Identify which cell holds the provided text, then report its [x, y] central coordinate. 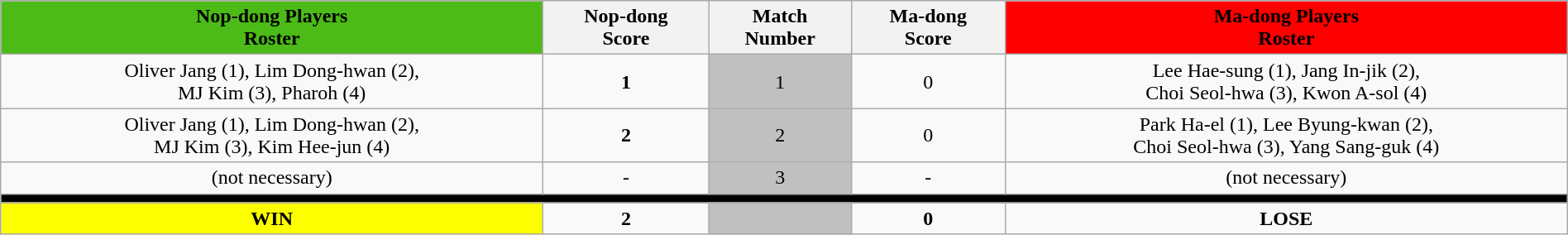
Ma-dongScore [928, 28]
Oliver Jang (1), Lim Dong-hwan (2), MJ Kim (3), Pharoh (4) [272, 81]
MatchNumber [780, 28]
Oliver Jang (1), Lim Dong-hwan (2), MJ Kim (3), Kim Hee-jun (4) [272, 136]
Ma-dong PlayersRoster [1286, 28]
Nop-dong PlayersRoster [272, 28]
Park Ha-el (1), Lee Byung-kwan (2), Choi Seol-hwa (3), Yang Sang-guk (4) [1286, 136]
LOSE [1286, 218]
3 [780, 178]
WIN [272, 218]
Lee Hae-sung (1), Jang In-jik (2), Choi Seol-hwa (3), Kwon A-sol (4) [1286, 81]
Nop-dongScore [627, 28]
